Return (X, Y) of the center of cell containing provided text 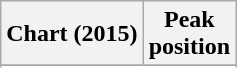
Peak position (189, 34)
Chart (2015) (72, 34)
